From the cell containing the given text, extract its center point as [X, Y] coordinate. 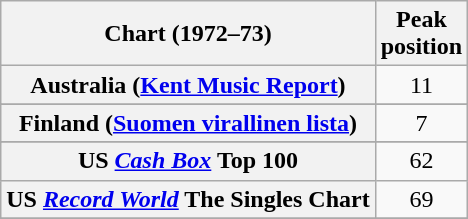
US Record World The Singles Chart [188, 199]
7 [421, 123]
US Cash Box Top 100 [188, 161]
Chart (1972–73) [188, 34]
69 [421, 199]
62 [421, 161]
11 [421, 85]
Australia (Kent Music Report) [188, 85]
Finland (Suomen virallinen lista) [188, 123]
Peakposition [421, 34]
